Scan for the cell matching the given text and deliver its (x, y) coordinate at center. 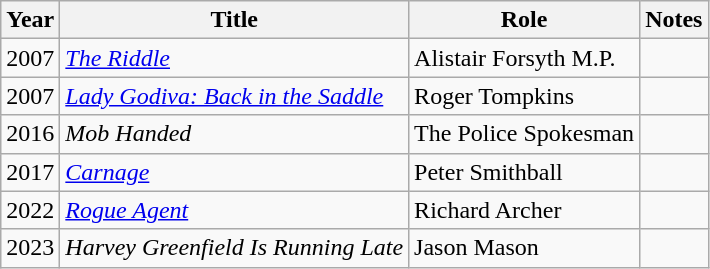
Harvey Greenfield Is Running Late (234, 248)
2023 (30, 248)
The Police Spokesman (524, 134)
Richard Archer (524, 210)
Role (524, 20)
Jason Mason (524, 248)
Year (30, 20)
Roger Tompkins (524, 96)
Notes (674, 20)
Title (234, 20)
2022 (30, 210)
Alistair Forsyth M.P. (524, 58)
2017 (30, 172)
Peter Smithball (524, 172)
Mob Handed (234, 134)
2016 (30, 134)
Lady Godiva: Back in the Saddle (234, 96)
Rogue Agent (234, 210)
The Riddle (234, 58)
Carnage (234, 172)
